Extract the [x, y] coordinate from the center of the cell holding the provided text.  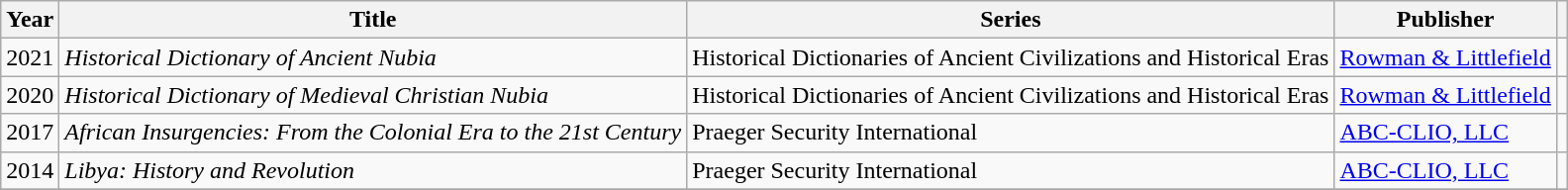
2021 [30, 57]
Title [373, 20]
Historical Dictionary of Medieval Christian Nubia [373, 95]
Year [30, 20]
Historical Dictionary of Ancient Nubia [373, 57]
2020 [30, 95]
Libya: History and Revolution [373, 170]
Publisher [1445, 20]
African Insurgencies: From the Colonial Era to the 21st Century [373, 133]
Series [1011, 20]
2017 [30, 133]
2014 [30, 170]
